Find where the given text appears and provide that cell's center as [x, y] coordinate. 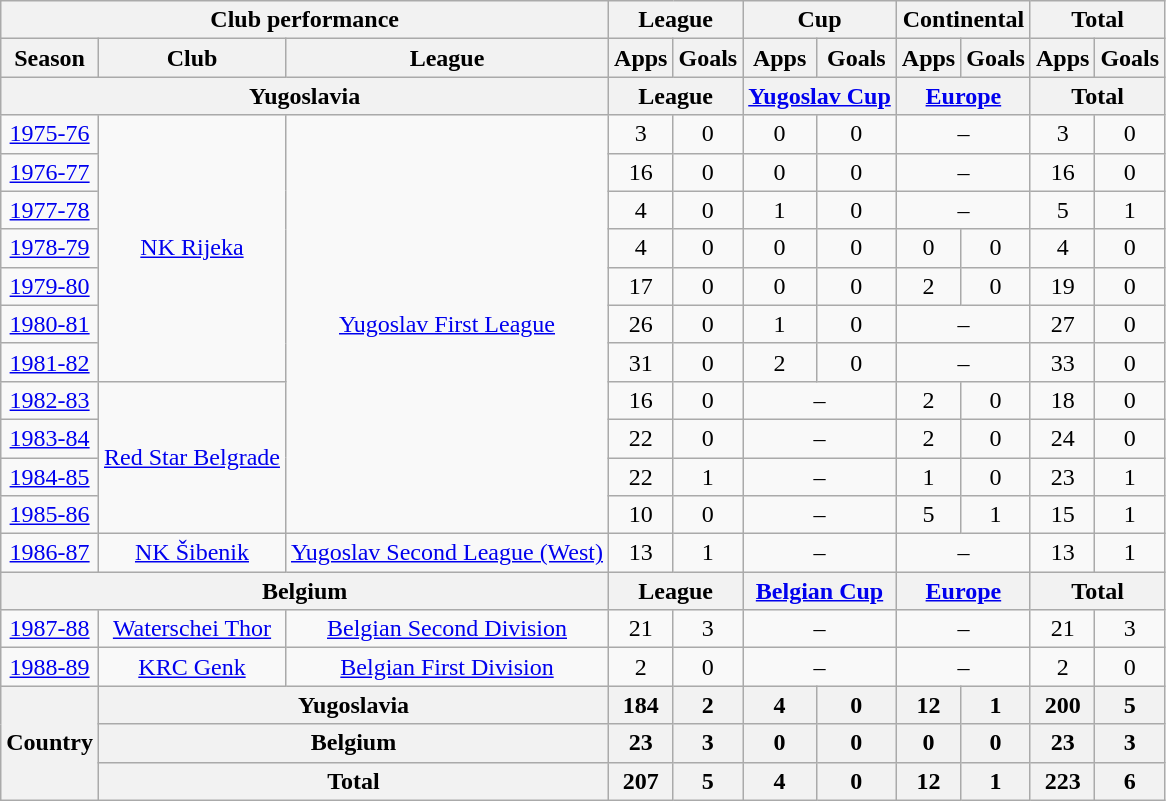
NK Šibenik [192, 553]
1988-89 [50, 667]
1986-87 [50, 553]
Club performance [305, 20]
6 [1130, 781]
31 [641, 362]
1987-88 [50, 629]
KRC Genk [192, 667]
Country [50, 743]
1983-84 [50, 438]
27 [1062, 324]
Belgian First Division [446, 667]
Continental [963, 20]
Belgian Second Division [446, 629]
33 [1062, 362]
26 [641, 324]
Yugoslav Second League (West) [446, 553]
18 [1062, 400]
1977-78 [50, 210]
200 [1062, 705]
223 [1062, 781]
Yugoslav Cup [820, 96]
1979-80 [50, 286]
1980-81 [50, 324]
17 [641, 286]
Red Star Belgrade [192, 457]
15 [1062, 515]
24 [1062, 438]
Cup [820, 20]
19 [1062, 286]
1985-86 [50, 515]
10 [641, 515]
Belgian Cup [820, 591]
184 [641, 705]
1975-76 [50, 134]
1976-77 [50, 172]
Waterschei Thor [192, 629]
207 [641, 781]
1978-79 [50, 248]
1981-82 [50, 362]
1982-83 [50, 400]
Season [50, 58]
1984-85 [50, 477]
Club [192, 58]
NK Rijeka [192, 248]
Yugoslav First League [446, 324]
